Capture the cell that displays the provided text and extract its [X, Y] central coordinate. 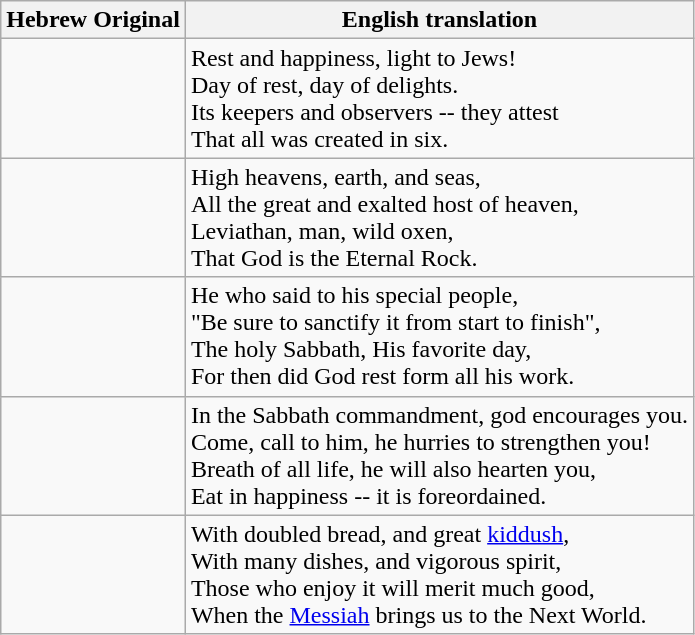
English translation [439, 20]
High heavens, earth, and seas,All the great and exalted host of heaven,Leviathan, man, wild oxen,That God is the Eternal Rock. [439, 218]
Hebrew Original [94, 20]
Rest and happiness, light to Jews!Day of rest, day of delights.Its keepers and observers -- they attestThat all was created in six. [439, 98]
